Find where the given text appears and provide that cell's center as (X, Y) coordinate. 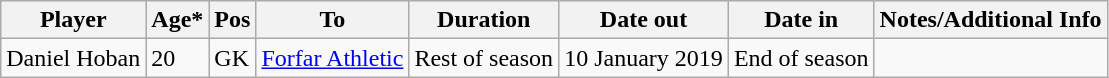
Daniel Hoban (74, 58)
Age* (178, 20)
Pos (232, 20)
20 (178, 58)
End of season (801, 58)
Date out (644, 20)
GK (232, 58)
Player (74, 20)
Forfar Athletic (332, 58)
Duration (484, 20)
To (332, 20)
Rest of season (484, 58)
10 January 2019 (644, 58)
Notes/Additional Info (990, 20)
Date in (801, 20)
